Output the (x, y) coordinate of the center of the cell containing the given text.  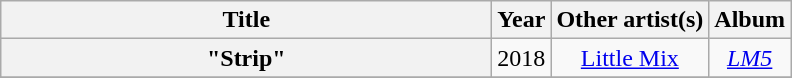
"Strip" (246, 58)
Album (750, 20)
Title (246, 20)
Little Mix (630, 58)
2018 (522, 58)
Year (522, 20)
LM5 (750, 58)
Other artist(s) (630, 20)
